Determine the (x, y) coordinate at the center of the cell enclosing the given text.  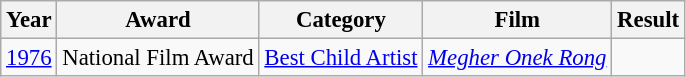
National Film Award (158, 58)
Award (158, 20)
Megher Onek Rong (518, 58)
Best Child Artist (341, 58)
Year (29, 20)
Result (648, 20)
Film (518, 20)
Category (341, 20)
1976 (29, 58)
